Search for the cell housing the specified text and yield its (X, Y) center coordinate. 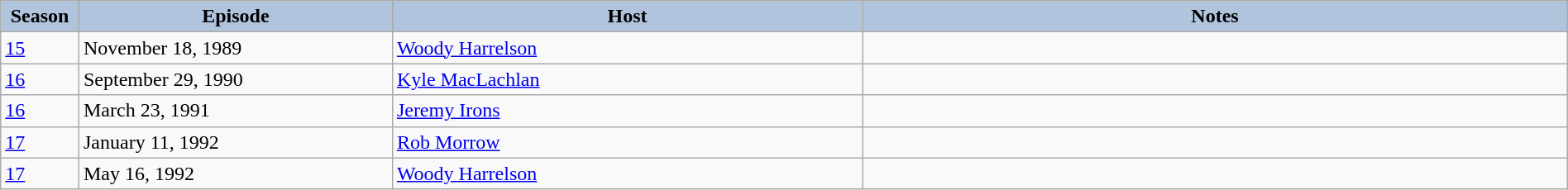
Rob Morrow (627, 142)
Episode (235, 17)
Notes (1216, 17)
15 (40, 48)
Host (627, 17)
March 23, 1991 (235, 111)
January 11, 1992 (235, 142)
November 18, 1989 (235, 48)
Kyle MacLachlan (627, 79)
September 29, 1990 (235, 79)
Jeremy Irons (627, 111)
Season (40, 17)
May 16, 1992 (235, 173)
